Return the [x, y] coordinate for the center point of the cell that contains the specified text.  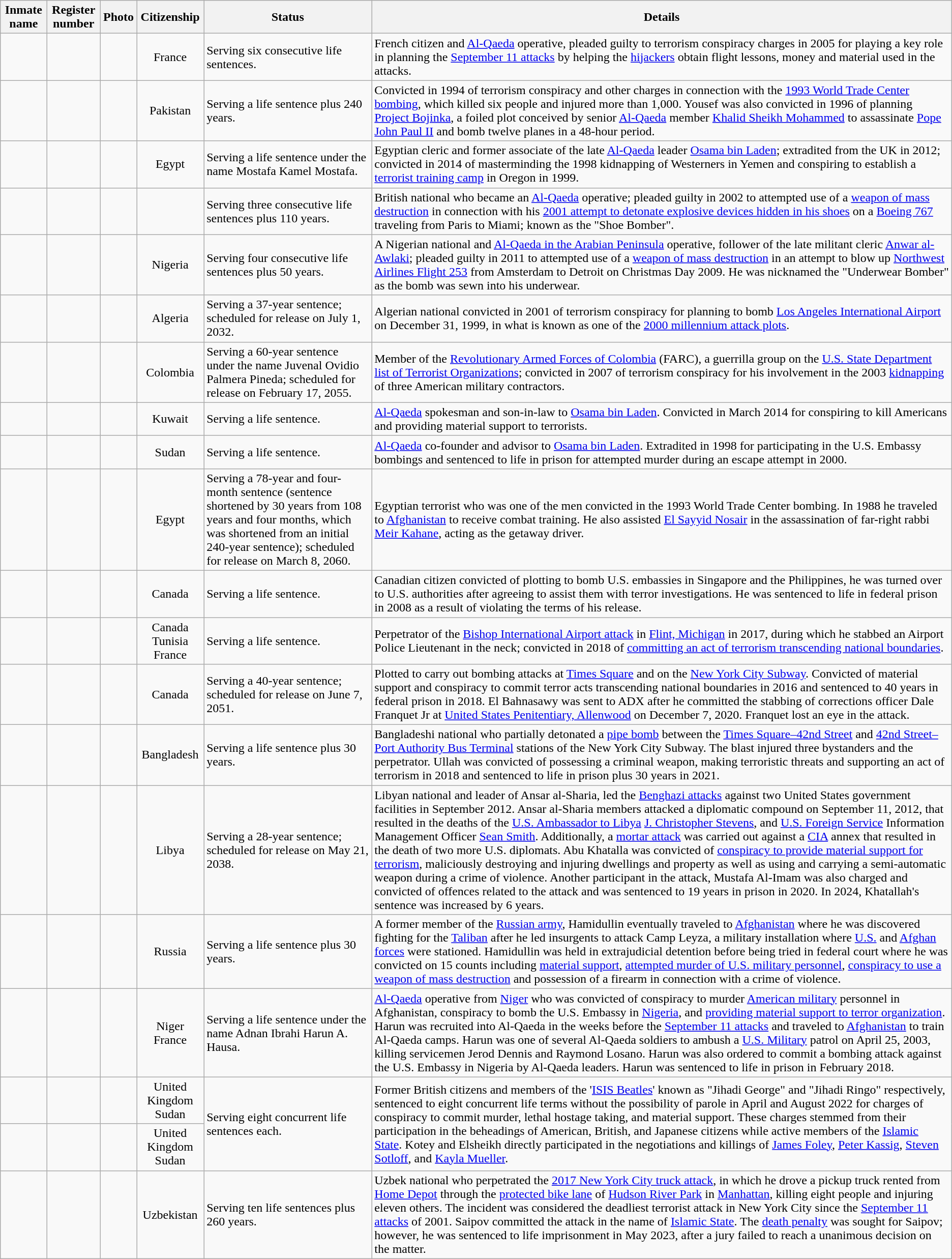
Citizenship [170, 17]
Niger France [170, 1033]
Register number [74, 17]
Photo [118, 17]
Serving a life sentence plus 240 years. [288, 111]
Nigeria [170, 265]
Serving a life sentence under the name Adnan Ibrahi Harun A. Hausa. [288, 1033]
Status [288, 17]
Serving four consecutive life sentences plus 50 years. [288, 265]
Pakistan [170, 111]
Uzbekistan [170, 1215]
Russia [170, 952]
Sudan [170, 452]
Serving three consecutive life sentences plus 110 years. [288, 211]
Serving a 40-year sentence; scheduled for release on June 7, 2051. [288, 695]
Serving ten life sentences plus 260 years. [288, 1215]
Bangladesh [170, 755]
Serving a 60-year sentence under the name Juvenal Ovidio Palmera Pineda; scheduled for release on February 17, 2055. [288, 372]
Details [662, 17]
Serving a 37-year sentence; scheduled for release on July 1, 2032. [288, 318]
Serving eight concurrent life sentences each. [288, 1124]
Inmate name [23, 17]
Serving a life sentence under the name Mostafa Kamel Mostafa. [288, 164]
Serving a 28-year sentence; scheduled for release on May 21, 2038. [288, 850]
Serving six consecutive life sentences. [288, 57]
Canada Tunisia France [170, 641]
France [170, 57]
Algeria [170, 318]
Colombia [170, 372]
Libya [170, 850]
Kuwait [170, 419]
